Scan for the cell matching the given text and deliver its (x, y) coordinate at center. 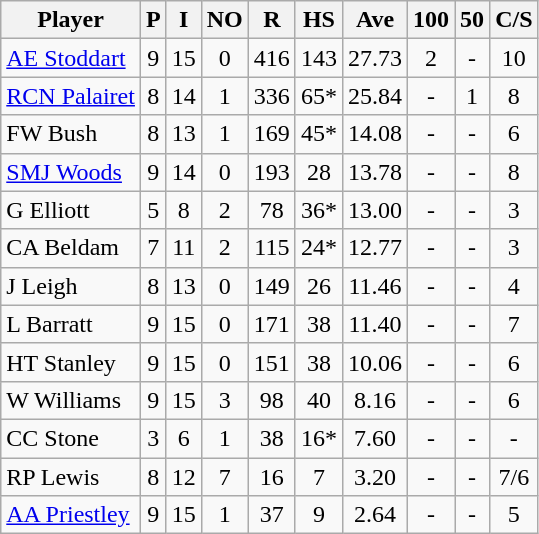
RP Lewis (71, 477)
W Williams (71, 400)
78 (272, 210)
100 (432, 20)
Player (71, 20)
L Barratt (71, 324)
26 (318, 286)
149 (272, 286)
169 (272, 134)
40 (318, 400)
98 (272, 400)
37 (272, 515)
HT Stanley (71, 362)
11.40 (374, 324)
7.60 (374, 438)
12 (184, 477)
143 (318, 58)
8.16 (374, 400)
13.00 (374, 210)
11 (184, 248)
65* (318, 96)
SMJ Woods (71, 172)
3.20 (374, 477)
336 (272, 96)
CA Beldam (71, 248)
12.77 (374, 248)
AE Stoddart (71, 58)
416 (272, 58)
151 (272, 362)
13.78 (374, 172)
J Leigh (71, 286)
10.06 (374, 362)
RCN Palairet (71, 96)
45* (318, 134)
FW Bush (71, 134)
14.08 (374, 134)
50 (472, 20)
11.46 (374, 286)
I (184, 20)
CC Stone (71, 438)
193 (272, 172)
25.84 (374, 96)
24* (318, 248)
16* (318, 438)
NO (224, 20)
27.73 (374, 58)
HS (318, 20)
AA Priestley (71, 515)
28 (318, 172)
115 (272, 248)
Ave (374, 20)
36* (318, 210)
G Elliott (71, 210)
7/6 (514, 477)
R (272, 20)
2.64 (374, 515)
C/S (514, 20)
171 (272, 324)
10 (514, 58)
P (153, 20)
16 (272, 477)
4 (514, 286)
